Capture the cell that displays the provided text and extract its (x, y) central coordinate. 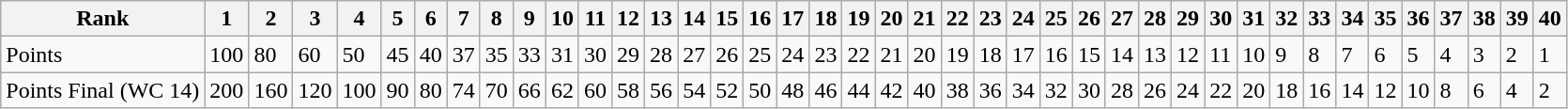
200 (227, 90)
48 (792, 90)
39 (1517, 19)
42 (892, 90)
Points Final (WC 14) (103, 90)
58 (629, 90)
46 (826, 90)
66 (530, 90)
56 (661, 90)
62 (561, 90)
74 (464, 90)
Points (103, 54)
54 (695, 90)
44 (858, 90)
90 (398, 90)
120 (315, 90)
Rank (103, 19)
52 (727, 90)
160 (270, 90)
70 (496, 90)
45 (398, 54)
